Output the [X, Y] coordinate of the center of the cell containing the given text.  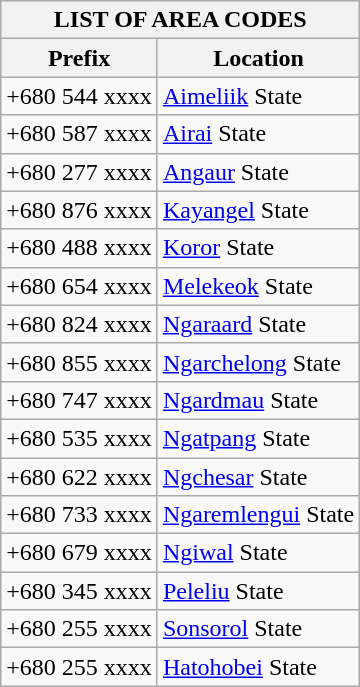
Koror State [258, 248]
Location [258, 58]
Ngaremlengui State [258, 515]
+680 679 xxxx [80, 553]
+680 747 xxxx [80, 400]
+680 824 xxxx [80, 324]
+680 654 xxxx [80, 286]
+680 544 xxxx [80, 96]
Ngatpang State [258, 438]
Angaur State [258, 172]
Hatohobei State [258, 667]
+680 488 xxxx [80, 248]
+680 345 xxxx [80, 591]
Ngiwal State [258, 553]
Sonsorol State [258, 629]
+680 622 xxxx [80, 477]
+680 876 xxxx [80, 210]
+680 587 xxxx [80, 134]
Airai State [258, 134]
Kayangel State [258, 210]
Ngchesar State [258, 477]
Prefix [80, 58]
Ngarchelong State [258, 362]
Melekeok State [258, 286]
+680 855 xxxx [80, 362]
+680 535 xxxx [80, 438]
Aimeliik State [258, 96]
+680 733 xxxx [80, 515]
+680 277 xxxx [80, 172]
Ngaraard State [258, 324]
Peleliu State [258, 591]
Ngardmau State [258, 400]
LIST OF AREA CODES [180, 20]
